Output the [X, Y] coordinate of the center of the cell containing the given text.  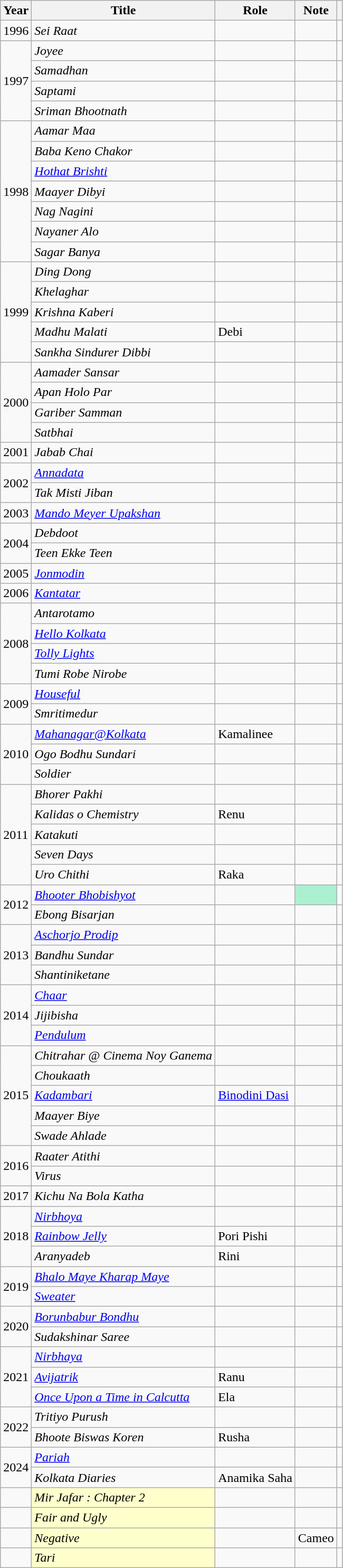
2004 [16, 543]
Pendulum [123, 1035]
Virus [123, 1176]
Jonmodin [123, 573]
Bhooter Bhobishyot [123, 895]
Nayaner Alo [123, 231]
Soldier [123, 774]
2019 [16, 1287]
Jijibisha [123, 1015]
2018 [16, 1236]
Title [123, 11]
Swade Ahlade [123, 1136]
Joyee [123, 51]
Tumi Robe Nirobe [123, 674]
Krishna Kaberi [123, 312]
Bhalo Maye Kharap Maye [123, 1277]
Choukaath [123, 1075]
2020 [16, 1327]
1996 [16, 31]
Khelaghar [123, 292]
Madhu Malati [123, 332]
Shantiniketane [123, 975]
2024 [16, 1467]
Raka [255, 874]
2013 [16, 955]
Debdoot [123, 533]
Debi [255, 332]
Uro Chithi [123, 874]
Chaar [123, 995]
Renu [255, 814]
Bhorer Pakhi [123, 794]
Satbhai [123, 432]
2012 [16, 905]
1998 [16, 191]
Rini [255, 1257]
Note [316, 11]
Saptami [123, 91]
Fair and Ugly [123, 1517]
2000 [16, 402]
Maayer Biye [123, 1116]
Avijatrik [123, 1377]
2008 [16, 644]
Binodini Dasi [255, 1095]
2001 [16, 452]
Tritiyo Purush [123, 1417]
2014 [16, 1015]
Bandhu Sundar [123, 955]
Borunbabur Bondhu [123, 1317]
2009 [16, 704]
Kalidas o Chemistry [123, 814]
Gariber Samman [123, 412]
Kolkata Diaries [123, 1477]
Houseful [123, 694]
Rusha [255, 1437]
2010 [16, 754]
Ranu [255, 1377]
2005 [16, 573]
Rainbow Jelly [123, 1236]
2006 [16, 593]
Sankha Sindurer Dibbi [123, 352]
Tak Misti Jiban [123, 493]
Sweater [123, 1297]
1997 [16, 81]
Anamika Saha [255, 1477]
Sagar Banya [123, 252]
Once Upon a Time in Calcutta [123, 1397]
Aranyadeb [123, 1257]
Year [16, 11]
2003 [16, 513]
Tari [123, 1558]
Smritimedur [123, 714]
Pariah [123, 1457]
Sudakshinar Saree [123, 1337]
Mir Jafar : Chapter 2 [123, 1497]
Bhoote Biswas Koren [123, 1437]
Hothat Brishti [123, 171]
Samadhan [123, 71]
Ding Dong [123, 272]
2002 [16, 483]
Kamalinee [255, 734]
2011 [16, 834]
Mando Meyer Upakshan [123, 513]
Chitrahar @ Cinema Noy Ganema [123, 1055]
2017 [16, 1196]
2022 [16, 1427]
Maayer Dibyi [123, 191]
Mahanagar@Kolkata [123, 734]
Ebong Bisarjan [123, 915]
Sei Raat [123, 31]
Raater Atithi [123, 1156]
2016 [16, 1166]
Cameo [316, 1538]
Role [255, 11]
Baba Keno Chakor [123, 151]
Tolly Lights [123, 654]
Hello Kolkata [123, 634]
Kantatar [123, 593]
Antarotamo [123, 613]
Negative [123, 1538]
Aamader Sansar [123, 372]
Jabab Chai [123, 452]
Aschorjo Prodip [123, 935]
2021 [16, 1377]
Annadata [123, 473]
Sriman Bhootnath [123, 111]
Aamar Maa [123, 131]
Katakuti [123, 834]
Ela [255, 1397]
Nirbhoya [123, 1216]
Apan Holo Par [123, 392]
Nag Nagini [123, 211]
2015 [16, 1095]
Ogo Bodhu Sundari [123, 754]
1999 [16, 312]
Kichu Na Bola Katha [123, 1196]
Pori Pishi [255, 1236]
Seven Days [123, 854]
Kadambari [123, 1095]
Nirbhaya [123, 1357]
Teen Ekke Teen [123, 553]
